Return (X, Y) of the center of cell containing provided text 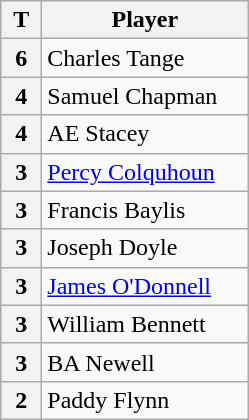
Paddy Flynn (145, 400)
2 (22, 400)
T (22, 20)
Player (145, 20)
AE Stacey (145, 134)
Samuel Chapman (145, 96)
James O'Donnell (145, 286)
Joseph Doyle (145, 248)
6 (22, 58)
Francis Baylis (145, 210)
William Bennett (145, 324)
Percy Colquhoun (145, 172)
Charles Tange (145, 58)
BA Newell (145, 362)
